Identify which cell holds the provided text, then report its [x, y] central coordinate. 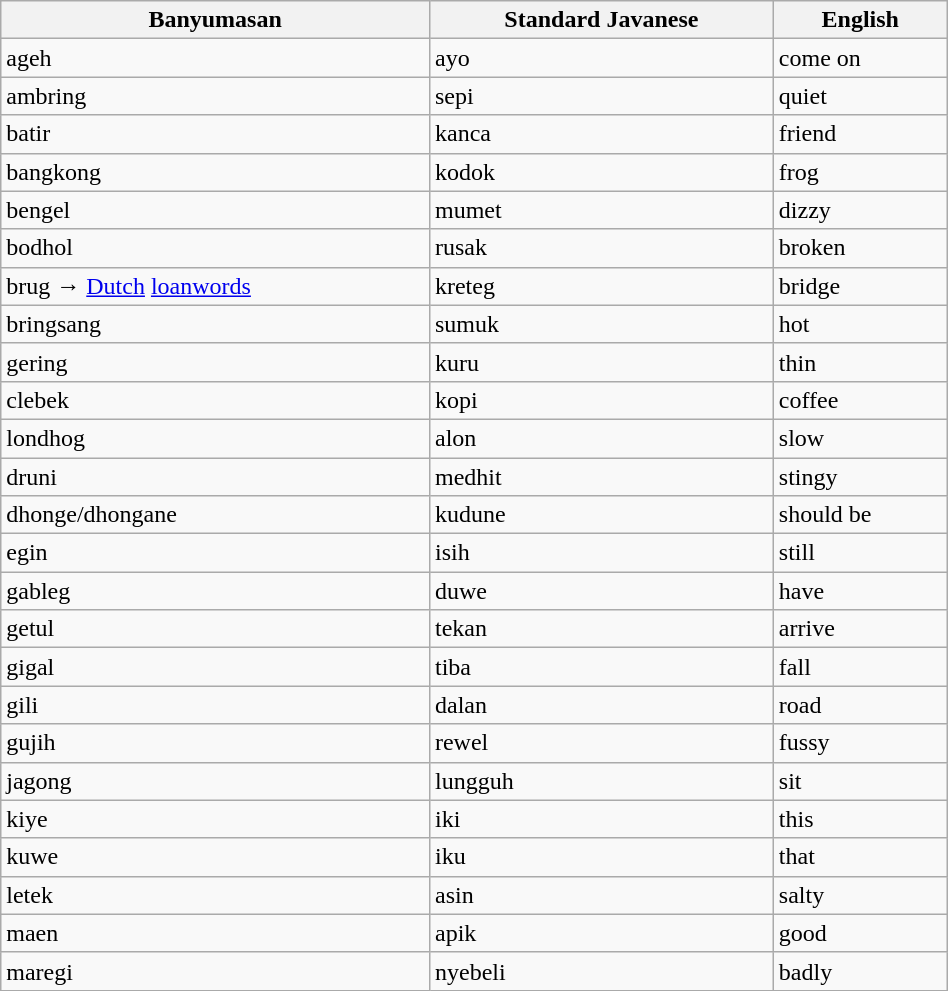
batir [216, 134]
that [860, 857]
road [860, 705]
iku [601, 857]
mumet [601, 210]
gering [216, 362]
iki [601, 819]
isih [601, 553]
maen [216, 933]
slow [860, 438]
letek [216, 895]
getul [216, 629]
rusak [601, 248]
dizzy [860, 210]
brug → Dutch loanwords [216, 286]
gigal [216, 667]
bengel [216, 210]
kuwe [216, 857]
thin [860, 362]
gili [216, 705]
frog [860, 172]
ambring [216, 96]
good [860, 933]
lungguh [601, 781]
friend [860, 134]
bridge [860, 286]
fussy [860, 743]
dalan [601, 705]
apik [601, 933]
badly [860, 971]
sumuk [601, 324]
tekan [601, 629]
coffee [860, 400]
nyebeli [601, 971]
ayo [601, 58]
jagong [216, 781]
kudune [601, 515]
londhog [216, 438]
sit [860, 781]
should be [860, 515]
arrive [860, 629]
kodok [601, 172]
come on [860, 58]
hot [860, 324]
egin [216, 553]
bringsang [216, 324]
bangkong [216, 172]
medhit [601, 477]
gableg [216, 591]
tiba [601, 667]
Standard Javanese [601, 20]
gujih [216, 743]
have [860, 591]
alon [601, 438]
dhonge/dhongane [216, 515]
maregi [216, 971]
this [860, 819]
ageh [216, 58]
bodhol [216, 248]
asin [601, 895]
rewel [601, 743]
clebek [216, 400]
kopi [601, 400]
stingy [860, 477]
quiet [860, 96]
Banyumasan [216, 20]
sepi [601, 96]
kanca [601, 134]
fall [860, 667]
duwe [601, 591]
kreteg [601, 286]
kuru [601, 362]
kiye [216, 819]
salty [860, 895]
broken [860, 248]
still [860, 553]
English [860, 20]
druni [216, 477]
